Determine the [X, Y] coordinate at the center of the cell enclosing the given text.  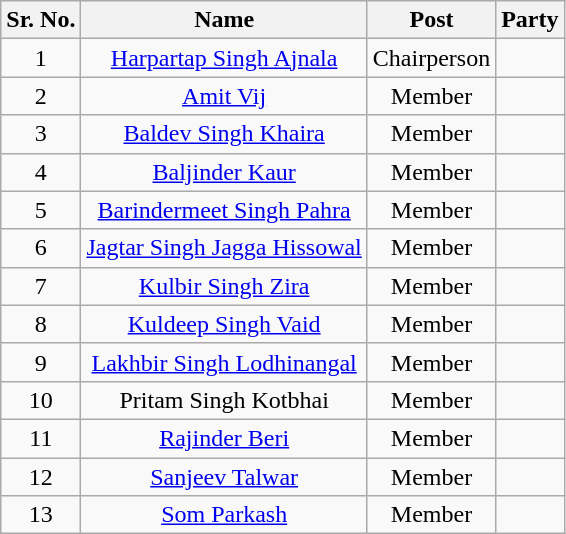
Baljinder Kaur [224, 172]
Kuldeep Singh Vaid [224, 324]
Name [224, 20]
Rajinder Beri [224, 438]
Pritam Singh Kotbhai [224, 400]
11 [41, 438]
Post [431, 20]
6 [41, 248]
9 [41, 362]
Som Parkash [224, 515]
1 [41, 58]
Kulbir Singh Zira [224, 286]
4 [41, 172]
Barindermeet Singh Pahra [224, 210]
Amit Vij [224, 96]
7 [41, 286]
5 [41, 210]
12 [41, 477]
Baldev Singh Khaira [224, 134]
2 [41, 96]
Lakhbir Singh Lodhinangal [224, 362]
Jagtar Singh Jagga Hissowal [224, 248]
8 [41, 324]
10 [41, 400]
13 [41, 515]
Sr. No. [41, 20]
Harpartap Singh Ajnala [224, 58]
Party [530, 20]
3 [41, 134]
Chairperson [431, 58]
Sanjeev Talwar [224, 477]
